Find where the given text appears and provide that cell's center as [X, Y] coordinate. 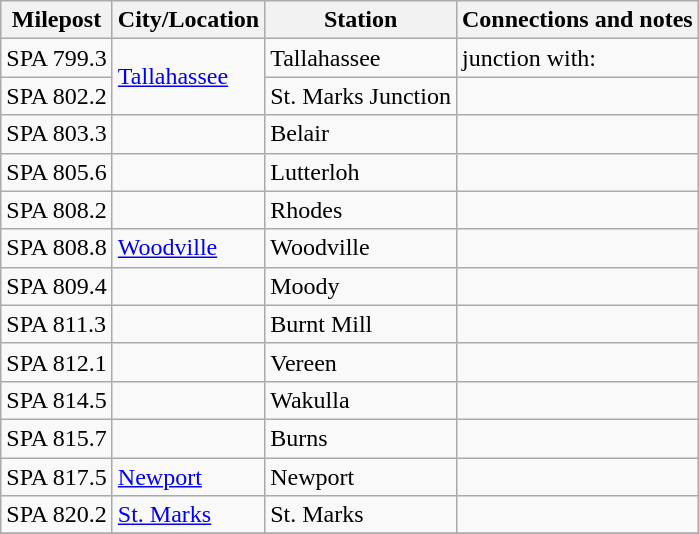
SPA 809.4 [57, 286]
SPA 812.1 [57, 362]
SPA 808.2 [57, 210]
Burns [361, 438]
SPA 814.5 [57, 400]
SPA 817.5 [57, 477]
SPA 803.3 [57, 134]
junction with: [577, 58]
Vereen [361, 362]
SPA 811.3 [57, 324]
St. Marks Junction [361, 96]
SPA 802.2 [57, 96]
Milepost [57, 20]
Connections and notes [577, 20]
SPA 805.6 [57, 172]
Lutterloh [361, 172]
Moody [361, 286]
Burnt Mill [361, 324]
SPA 815.7 [57, 438]
Wakulla [361, 400]
SPA 820.2 [57, 515]
SPA 808.8 [57, 248]
Rhodes [361, 210]
Station [361, 20]
Belair [361, 134]
SPA 799.3 [57, 58]
City/Location [188, 20]
